Return the [x, y] coordinate for the center point of the cell that contains the specified text.  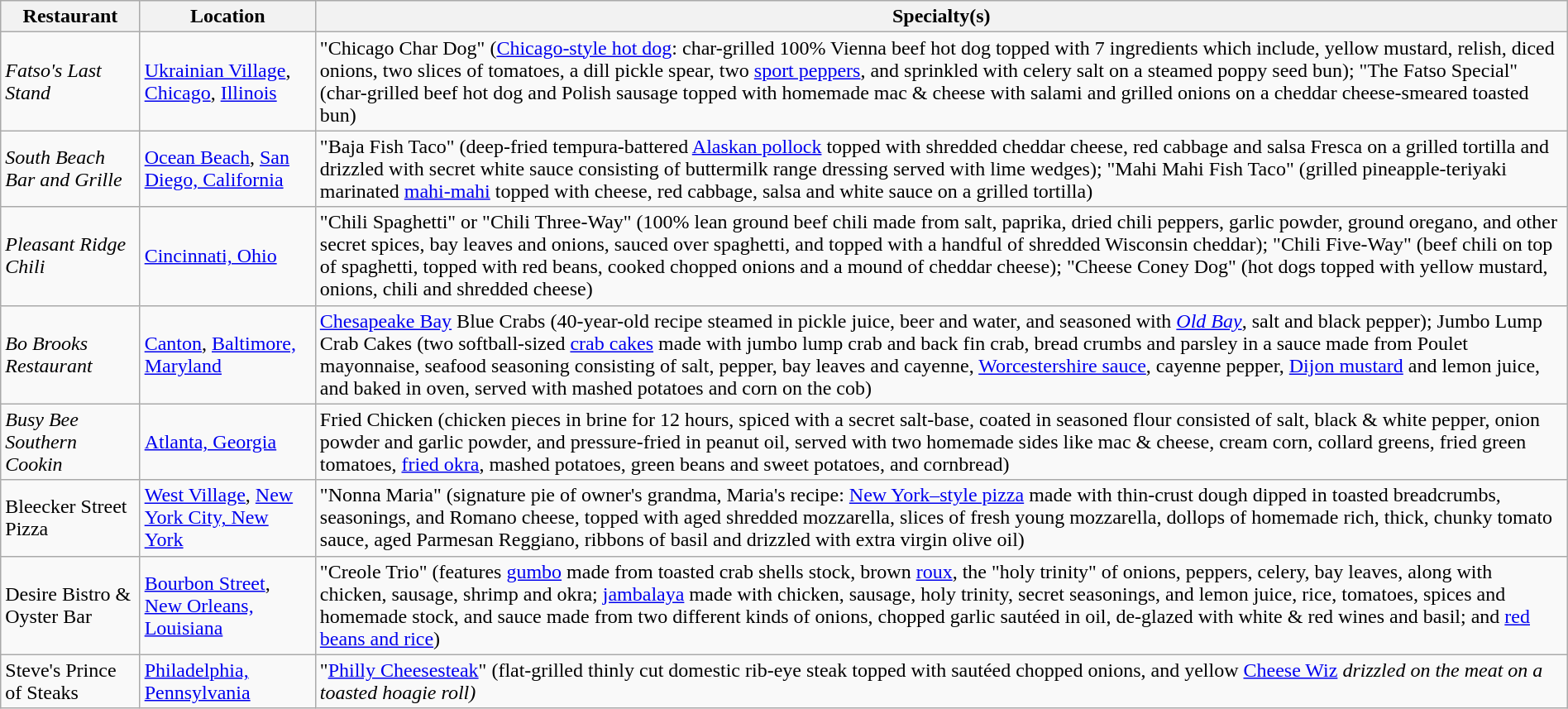
Location [227, 17]
Canton, Baltimore, Maryland [227, 354]
Bleecker Street Pizza [70, 518]
Bo Brooks Restaurant [70, 354]
Pleasant Ridge Chili [70, 256]
Restaurant [70, 17]
Steve's Prince of Steaks [70, 682]
South Beach Bar and Grille [70, 169]
Ukrainian Village, Chicago, Illinois [227, 81]
West Village, New York City, New York [227, 518]
Atlanta, Georgia [227, 442]
Ocean Beach, San Diego, California [227, 169]
Cincinnati, Ohio [227, 256]
Bourbon Street, New Orleans, Louisiana [227, 606]
Specialty(s) [941, 17]
Fatso's Last Stand [70, 81]
Desire Bistro & Oyster Bar [70, 606]
Philadelphia, Pennsylvania [227, 682]
Busy Bee Southern Cookin [70, 442]
